Capture the cell that displays the provided text and extract its [x, y] central coordinate. 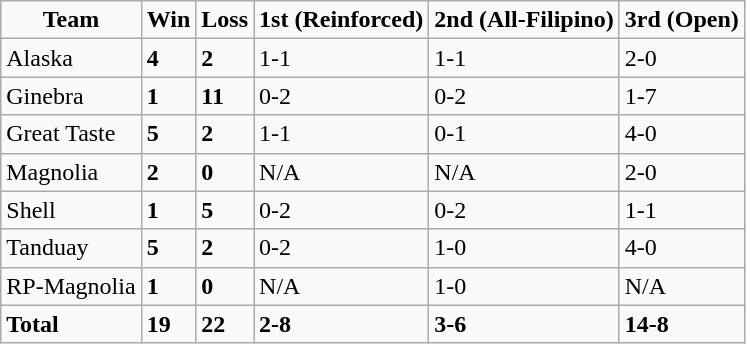
1st (Reinforced) [342, 20]
22 [225, 324]
Magnolia [71, 172]
11 [225, 96]
19 [168, 324]
Alaska [71, 58]
2nd (All-Filipino) [524, 20]
Win [168, 20]
Shell [71, 210]
Team [71, 20]
4 [168, 58]
Total [71, 324]
Tanduay [71, 248]
RP-Magnolia [71, 286]
3rd (Open) [682, 20]
2-8 [342, 324]
14-8 [682, 324]
3-6 [524, 324]
1-7 [682, 96]
Ginebra [71, 96]
Great Taste [71, 134]
Loss [225, 20]
0-1 [524, 134]
